Provide the [X, Y] coordinate of the cell's center where the given text is located.  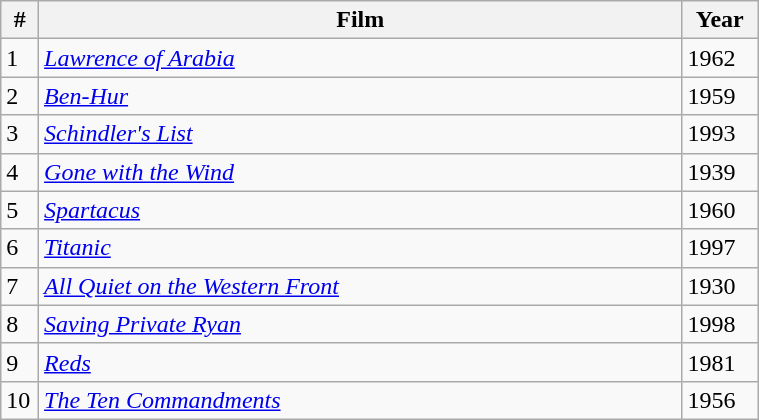
3 [20, 134]
Ben-Hur [360, 96]
Schindler's List [360, 134]
1939 [720, 172]
1959 [720, 96]
1997 [720, 248]
Titanic [360, 248]
5 [20, 210]
Lawrence of Arabia [360, 58]
7 [20, 286]
1993 [720, 134]
1930 [720, 286]
Reds [360, 362]
1998 [720, 324]
The Ten Commandments [360, 400]
Year [720, 20]
1956 [720, 400]
Film [360, 20]
1960 [720, 210]
2 [20, 96]
Gone with the Wind [360, 172]
Saving Private Ryan [360, 324]
# [20, 20]
1 [20, 58]
Spartacus [360, 210]
10 [20, 400]
4 [20, 172]
6 [20, 248]
9 [20, 362]
1962 [720, 58]
1981 [720, 362]
All Quiet on the Western Front [360, 286]
8 [20, 324]
